For the text-containing cell, return its midpoint in [X, Y] coordinate format. 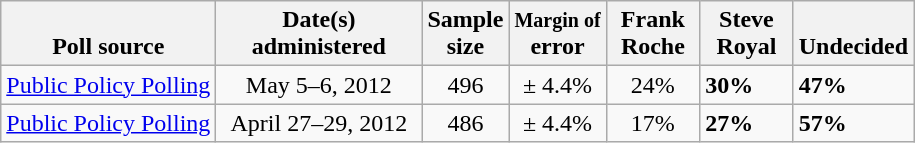
24% [653, 85]
30% [747, 85]
17% [653, 123]
57% [853, 123]
486 [466, 123]
Margin oferror [558, 34]
496 [466, 85]
SteveRoyal [747, 34]
May 5–6, 2012 [319, 85]
April 27–29, 2012 [319, 123]
Samplesize [466, 34]
Poll source [108, 34]
Undecided [853, 34]
27% [747, 123]
Date(s)administered [319, 34]
47% [853, 85]
FrankRoche [653, 34]
